Provide the (x, y) coordinate of the cell's center where the given text is located.  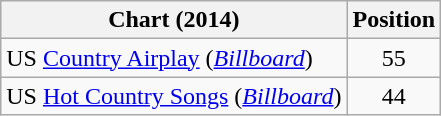
Position (394, 20)
Chart (2014) (174, 20)
55 (394, 58)
US Hot Country Songs (Billboard) (174, 96)
44 (394, 96)
US Country Airplay (Billboard) (174, 58)
